Pinpoint the cell where the given text exists, returning its [x, y] midpoint coordinate. 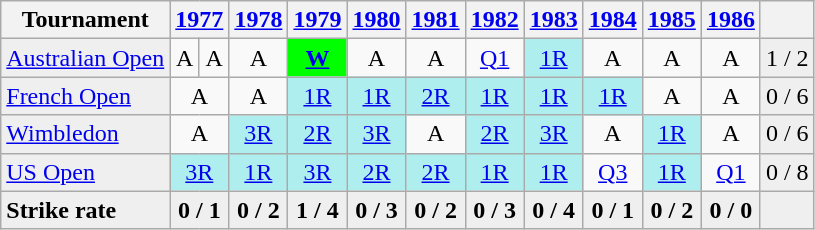
1977 [200, 20]
Q3 [612, 172]
1983 [554, 20]
1980 [376, 20]
0 / 4 [554, 210]
0 / 8 [787, 172]
French Open [86, 96]
Tournament [86, 20]
Wimbledon [86, 134]
US Open [86, 172]
1978 [258, 20]
1981 [436, 20]
Australian Open [86, 58]
1 / 2 [787, 58]
1979 [318, 20]
0 / 0 [730, 210]
1985 [672, 20]
Strike rate [86, 210]
1 / 4 [318, 210]
1982 [494, 20]
W [318, 58]
1986 [730, 20]
1984 [612, 20]
